Pinpoint the cell where the given text exists, returning its (X, Y) midpoint coordinate. 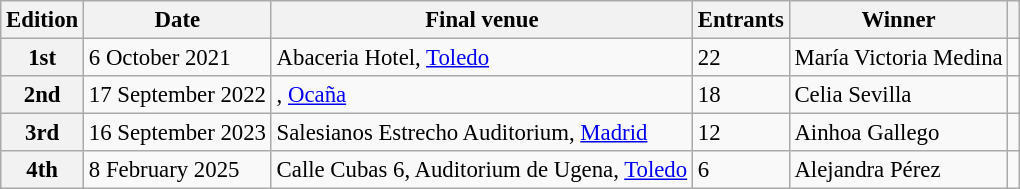
Salesianos Estrecho Auditorium, Madrid (482, 133)
6 October 2021 (178, 58)
Celia Sevilla (898, 95)
Calle Cubas 6, Auditorium de Ugena, Toledo (482, 170)
22 (740, 58)
12 (740, 133)
María Victoria Medina (898, 58)
Abaceria Hotel, Toledo (482, 58)
Entrants (740, 20)
Date (178, 20)
3rd (42, 133)
18 (740, 95)
1st (42, 58)
Edition (42, 20)
Final venue (482, 20)
4th (42, 170)
Winner (898, 20)
8 February 2025 (178, 170)
2nd (42, 95)
Alejandra Pérez (898, 170)
17 September 2022 (178, 95)
16 September 2023 (178, 133)
, Ocaña (482, 95)
Ainhoa Gallego (898, 133)
6 (740, 170)
